Pinpoint the cell where the given text exists, returning its [X, Y] midpoint coordinate. 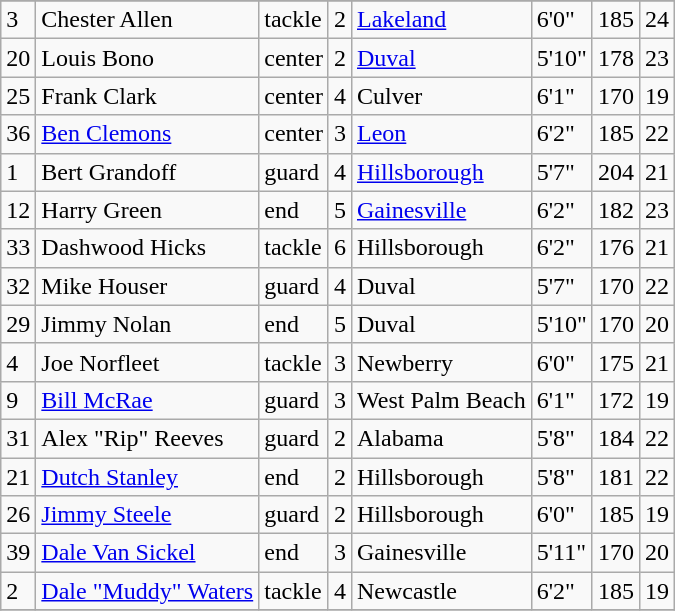
Dale "Muddy" Waters [148, 591]
Leon [441, 134]
Ben Clemons [148, 134]
25 [18, 96]
182 [616, 210]
Chester Allen [148, 20]
Alabama [441, 438]
33 [18, 248]
Louis Bono [148, 58]
Newcastle [441, 591]
Bill McRae [148, 400]
Frank Clark [148, 96]
Bert Grandoff [148, 172]
Mike Houser [148, 286]
31 [18, 438]
6 [340, 248]
9 [18, 400]
Jimmy Steele [148, 515]
Dutch Stanley [148, 477]
32 [18, 286]
175 [616, 362]
39 [18, 553]
Dale Van Sickel [148, 553]
Lakeland [441, 20]
184 [616, 438]
26 [18, 515]
5'11" [562, 553]
Newberry [441, 362]
176 [616, 248]
36 [18, 134]
Harry Green [148, 210]
29 [18, 324]
Culver [441, 96]
178 [616, 58]
204 [616, 172]
1 [18, 172]
172 [616, 400]
West Palm Beach [441, 400]
Joe Norfleet [148, 362]
Dashwood Hicks [148, 248]
24 [656, 20]
181 [616, 477]
12 [18, 210]
Alex "Rip" Reeves [148, 438]
Jimmy Nolan [148, 324]
